Return (x, y) of the center of cell containing provided text 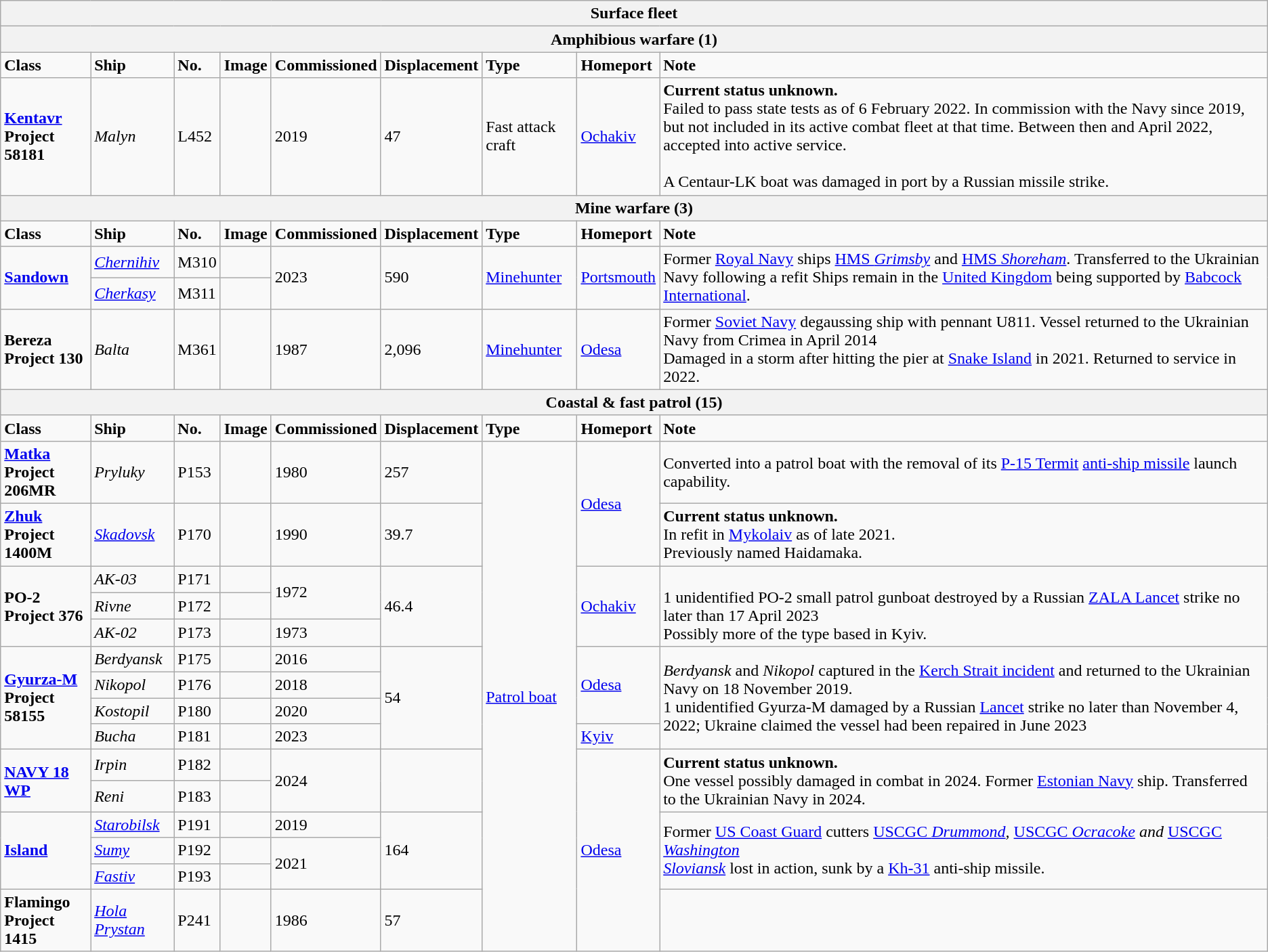
P191 (197, 825)
P180 (197, 711)
1990 (326, 534)
46.4 (431, 607)
590 (431, 278)
1973 (326, 633)
P171 (197, 580)
Fast attack craft (530, 137)
P181 (197, 737)
ZhukProject 1400M (46, 534)
2021 (326, 863)
MatkaProject 206MR (46, 472)
2016 (326, 659)
Malyn (133, 137)
P173 (197, 633)
2018 (326, 685)
P175 (197, 659)
Sumy (133, 850)
P153 (197, 472)
Kyiv (618, 737)
39.7 (431, 534)
Starobilsk (133, 825)
Fastiv (133, 876)
P182 (197, 765)
Hola Prystan (133, 920)
47 (431, 137)
P241 (197, 920)
54 (431, 698)
Island (46, 850)
164 (431, 850)
Reni (133, 796)
1987 (326, 349)
Irpin (133, 765)
P172 (197, 606)
Current status unknown.In refit in Mykolaiv as of late 2021.Previously named Haidamaka. (964, 534)
Berdyansk (133, 659)
Amphibious warfare (1) (634, 39)
PO-2Project 376 (46, 607)
NAVY 18 WP (46, 781)
Skadovsk (133, 534)
Gyurza-MProject 58155 (46, 698)
Kostopil (133, 711)
Coastal & fast patrol (15) (634, 402)
1986 (326, 920)
BerezaProject 130 (46, 349)
P193 (197, 876)
AK-02 (133, 633)
1972 (326, 593)
P192 (197, 850)
P170 (197, 534)
257 (431, 472)
P183 (197, 796)
Portsmouth (618, 278)
57 (431, 920)
Nikopol (133, 685)
2020 (326, 711)
Balta (133, 349)
Rivne (133, 606)
Bucha (133, 737)
L452 (197, 137)
AK-03 (133, 580)
1980 (326, 472)
M310 (197, 262)
2,096 (431, 349)
Pryluky (133, 472)
Mine warfare (3) (634, 208)
Sandown (46, 278)
FlamingoProject 1415 (46, 920)
M361 (197, 349)
Surface fleet (634, 14)
KentavrProject 58181 (46, 137)
Converted into a patrol boat with the removal of its P-15 Termit anti-ship missile launch capability. (964, 472)
Cherkasy (133, 293)
Patrol boat (530, 696)
2024 (326, 781)
Former US Coast Guard cutters USCGC Drummond, USCGC Ocracoke and USCGC WashingtonSloviansk lost in action, sunk by a Kh-31 anti-ship missile. (964, 850)
P176 (197, 685)
M311 (197, 293)
Current status unknown.One vessel possibly damaged in combat in 2024. Former Estonian Navy ship. Transferred to the Ukrainian Navy in 2024. (964, 781)
Chernihiv (133, 262)
